From the cell containing the given text, extract its center point as [X, Y] coordinate. 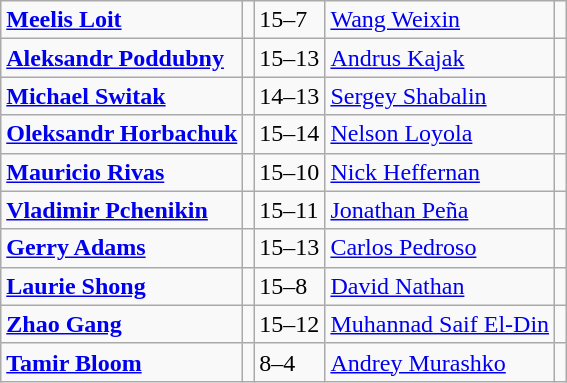
Michael Switak [122, 96]
Sergey Shabalin [440, 96]
Meelis Loit [122, 20]
Carlos Pedroso [440, 248]
Aleksandr Poddubny [122, 58]
Vladimir Pchenikin [122, 210]
Wang Weixin [440, 20]
15–12 [290, 324]
David Nathan [440, 286]
Andrey Murashko [440, 362]
15–10 [290, 172]
Laurie Shong [122, 286]
14–13 [290, 96]
Muhannad Saif El-Din [440, 324]
Mauricio Rivas [122, 172]
15–14 [290, 134]
15–11 [290, 210]
Andrus Kajak [440, 58]
Zhao Gang [122, 324]
8–4 [290, 362]
Nick Heffernan [440, 172]
15–8 [290, 286]
15–7 [290, 20]
Oleksandr Horbachuk [122, 134]
Tamir Bloom [122, 362]
Gerry Adams [122, 248]
Jonathan Peña [440, 210]
Nelson Loyola [440, 134]
